For the text-containing cell, return its midpoint in (x, y) coordinate format. 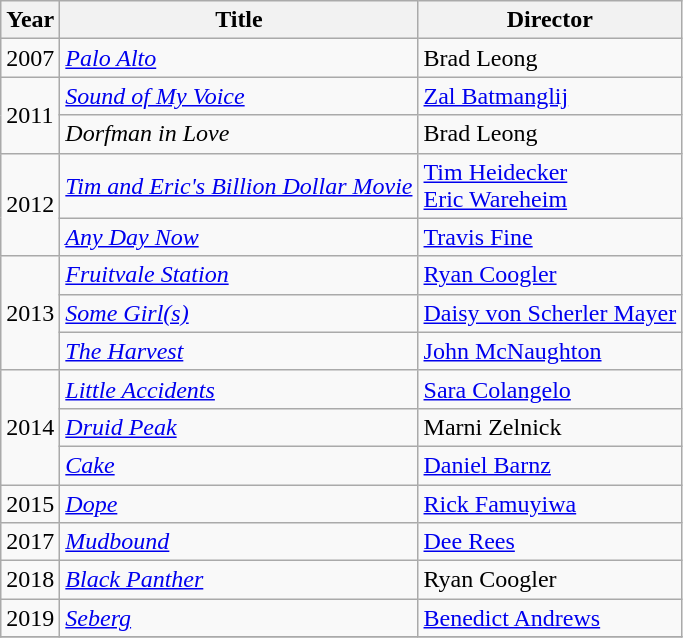
Sara Colangelo (550, 389)
Zal Batmanglij (550, 96)
Director (550, 20)
2019 (30, 618)
Some Girl(s) (239, 313)
Benedict Andrews (550, 618)
Mudbound (239, 542)
John McNaughton (550, 351)
Marni Zelnick (550, 427)
Cake (239, 465)
2017 (30, 542)
Dee Rees (550, 542)
Dorfman in Love (239, 134)
Palo Alto (239, 58)
Year (30, 20)
Fruitvale Station (239, 275)
The Harvest (239, 351)
Rick Famuyiwa (550, 503)
Sound of My Voice (239, 96)
2014 (30, 427)
Tim HeideckerEric Wareheim (550, 186)
Black Panther (239, 580)
2011 (30, 115)
Seberg (239, 618)
Daisy von Scherler Mayer (550, 313)
Travis Fine (550, 237)
2007 (30, 58)
2015 (30, 503)
Title (239, 20)
Druid Peak (239, 427)
Little Accidents (239, 389)
Daniel Barnz (550, 465)
Any Day Now (239, 237)
2013 (30, 313)
2018 (30, 580)
Dope (239, 503)
2012 (30, 204)
Tim and Eric's Billion Dollar Movie (239, 186)
